Provide the [x, y] coordinate of the cell's center where the given text is located.  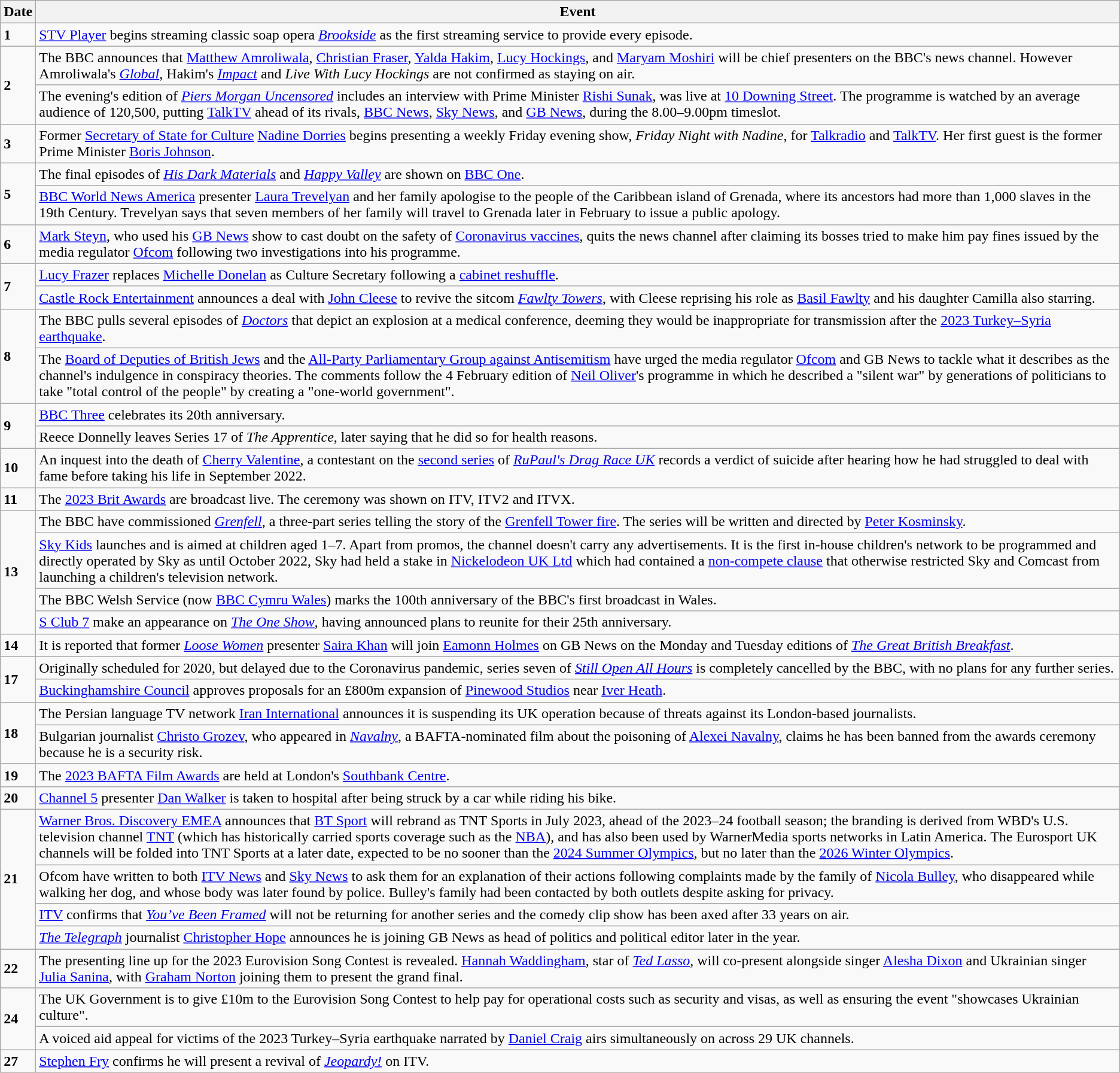
10 [18, 468]
3 [18, 144]
Reece Donnelly leaves Series 17 of The Apprentice, later saying that he did so for health reasons. [578, 437]
20 [18, 798]
Stephen Fry confirms he will present a revival of Jeopardy! on ITV. [578, 1061]
Buckinghamshire Council approves proposals for an £800m expansion of Pinewood Studios near Iver Heath. [578, 691]
22 [18, 968]
19 [18, 775]
ITV confirms that You’ve Been Framed will not be returning for another series and the comedy clip show has been axed after 33 years on air. [578, 915]
Channel 5 presenter Dan Walker is taken to hospital after being struck by a car while riding his bike. [578, 798]
The 2023 Brit Awards are broadcast live. The ceremony was shown on ITV, ITV2 and ITVX. [578, 499]
6 [18, 244]
24 [18, 1019]
Lucy Frazer replaces Michelle Donelan as Culture Secretary following a cabinet reshuffle. [578, 275]
S Club 7 make an appearance on The One Show, having announced plans to reunite for their 25th anniversary. [578, 622]
The final episodes of His Dark Materials and Happy Valley are shown on BBC One. [578, 174]
Date [18, 12]
The 2023 BAFTA Film Awards are held at London's Southbank Centre. [578, 775]
17 [18, 679]
Event [578, 12]
14 [18, 645]
BBC Three celebrates its 20th anniversary. [578, 415]
27 [18, 1061]
The BBC Welsh Service (now BBC Cymru Wales) marks the 100th anniversary of the BBC's first broadcast in Wales. [578, 600]
STV Player begins streaming classic soap opera Brookside as the first streaming service to provide every episode. [578, 35]
11 [18, 499]
21 [18, 879]
7 [18, 286]
The Telegraph journalist Christopher Hope announces he is joining GB News as head of politics and political editor later in the year. [578, 938]
18 [18, 732]
2 [18, 85]
13 [18, 572]
9 [18, 426]
1 [18, 35]
A voiced aid appeal for victims of the 2023 Turkey–Syria earthquake narrated by Daniel Craig airs simultaneously on across 29 UK channels. [578, 1038]
8 [18, 355]
5 [18, 194]
